Pinpoint the cell where the given text exists, returning its [X, Y] midpoint coordinate. 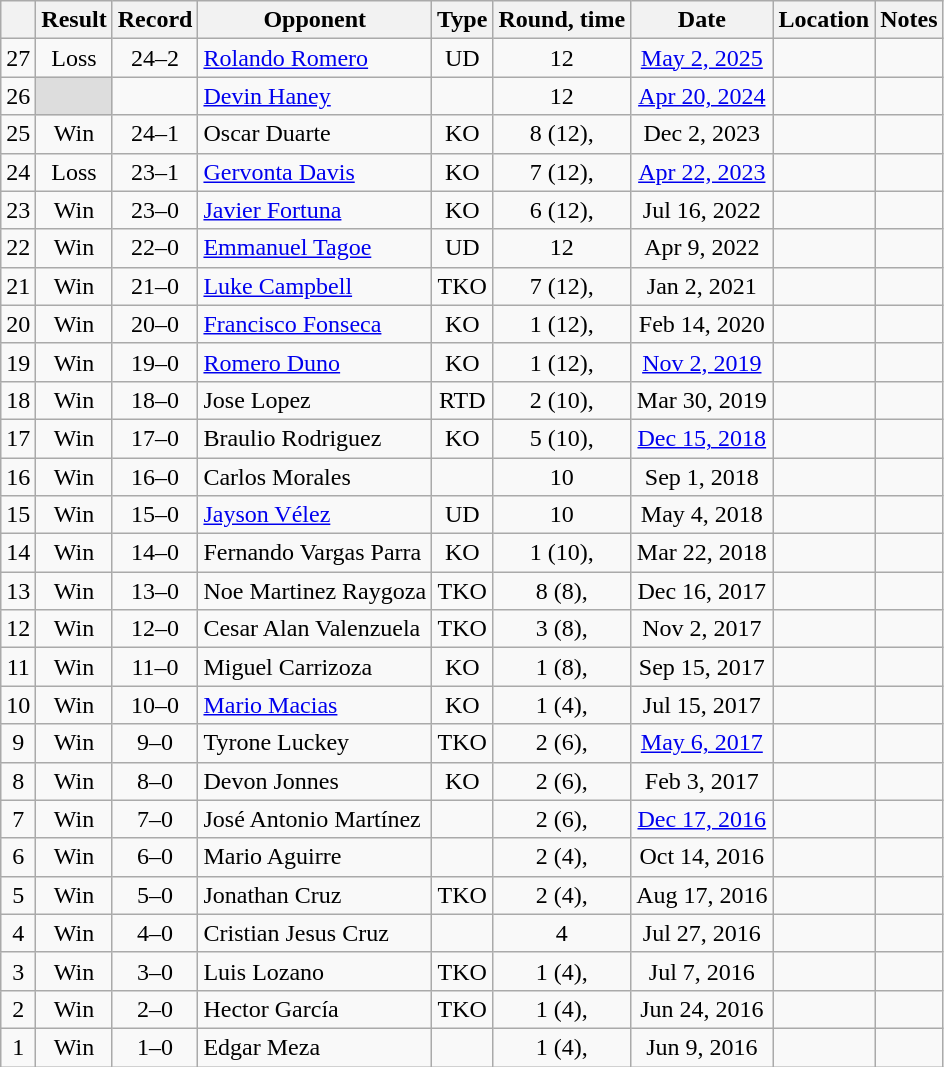
Apr 9, 2022 [702, 248]
11 [18, 667]
25 [18, 134]
Record [155, 20]
Francisco Fonseca [315, 324]
Tyrone Luckey [315, 743]
2–0 [155, 1009]
Dec 15, 2018 [702, 438]
Emmanuel Tagoe [315, 248]
Jonathan Cruz [315, 895]
8 [18, 781]
26 [18, 96]
Sep 1, 2018 [702, 477]
3 (8), [562, 629]
16 [18, 477]
Devon Jonnes [315, 781]
19–0 [155, 362]
2 [18, 1009]
14 [18, 553]
9 [18, 743]
Javier Fortuna [315, 210]
Location [824, 20]
8–0 [155, 781]
Type [462, 20]
1 (10), [562, 553]
1 [18, 1047]
Result [74, 20]
19 [18, 362]
3–0 [155, 971]
Noe Martinez Raygoza [315, 591]
18 [18, 400]
16–0 [155, 477]
2 (10), [562, 400]
Jun 9, 2016 [702, 1047]
Gervonta Davis [315, 172]
Dec 16, 2017 [702, 591]
Edgar Meza [315, 1047]
23–0 [155, 210]
21 [18, 286]
Jul 16, 2022 [702, 210]
7–0 [155, 819]
Mario Aguirre [315, 857]
11–0 [155, 667]
Jose Lopez [315, 400]
Mar 30, 2019 [702, 400]
24 [18, 172]
Date [702, 20]
Jan 2, 2021 [702, 286]
Oct 14, 2016 [702, 857]
15–0 [155, 515]
Feb 3, 2017 [702, 781]
1–0 [155, 1047]
24–1 [155, 134]
Nov 2, 2019 [702, 362]
14–0 [155, 553]
6 [18, 857]
Aug 17, 2016 [702, 895]
Jul 15, 2017 [702, 705]
23–1 [155, 172]
Hector García [315, 1009]
27 [18, 58]
Luis Lozano [315, 971]
Fernando Vargas Parra [315, 553]
May 4, 2018 [702, 515]
Rolando Romero [315, 58]
24–2 [155, 58]
Jul 27, 2016 [702, 933]
3 [18, 971]
5 (10), [562, 438]
22–0 [155, 248]
Braulio Rodriguez [315, 438]
8 (8), [562, 591]
13–0 [155, 591]
Miguel Carrizoza [315, 667]
Jayson Vélez [315, 515]
José Antonio Martínez [315, 819]
18–0 [155, 400]
Oscar Duarte [315, 134]
Dec 2, 2023 [702, 134]
Devin Haney [315, 96]
RTD [462, 400]
17–0 [155, 438]
Apr 20, 2024 [702, 96]
Round, time [562, 20]
22 [18, 248]
6–0 [155, 857]
Romero Duno [315, 362]
9–0 [155, 743]
Luke Campbell [315, 286]
5 [18, 895]
May 2, 2025 [702, 58]
Mar 22, 2018 [702, 553]
Dec 17, 2016 [702, 819]
Opponent [315, 20]
Jul 7, 2016 [702, 971]
20 [18, 324]
Notes [909, 20]
23 [18, 210]
13 [18, 591]
20–0 [155, 324]
Carlos Morales [315, 477]
May 6, 2017 [702, 743]
6 (12), [562, 210]
10–0 [155, 705]
1 (8), [562, 667]
5–0 [155, 895]
Sep 15, 2017 [702, 667]
Feb 14, 2020 [702, 324]
8 (12), [562, 134]
4–0 [155, 933]
Apr 22, 2023 [702, 172]
Jun 24, 2016 [702, 1009]
Cristian Jesus Cruz [315, 933]
Nov 2, 2017 [702, 629]
7 [18, 819]
12–0 [155, 629]
15 [18, 515]
Cesar Alan Valenzuela [315, 629]
21–0 [155, 286]
17 [18, 438]
Mario Macias [315, 705]
